Provide the (x, y) coordinate of the cell's center where the given text is located.  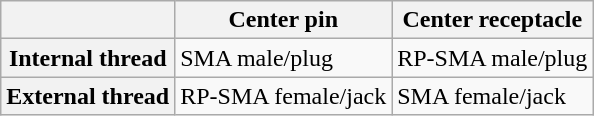
Center pin (284, 20)
Internal thread (88, 58)
RP-SMA female/jack (284, 96)
External thread (88, 96)
Center receptacle (492, 20)
RP-SMA male/plug (492, 58)
SMA female/jack (492, 96)
SMA male/plug (284, 58)
